Search for the cell housing the specified text and yield its [X, Y] center coordinate. 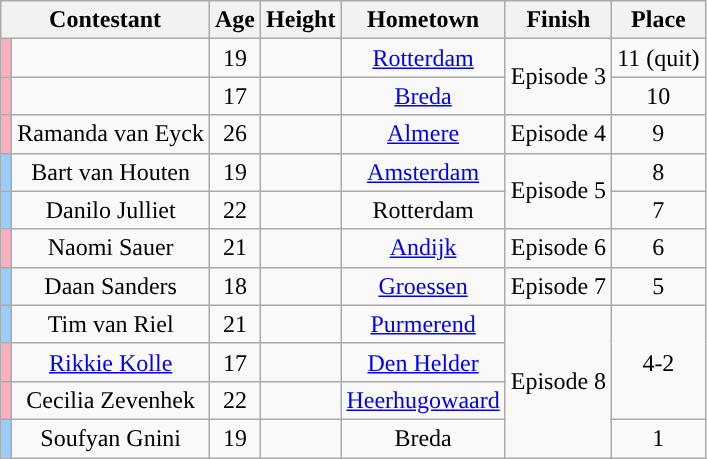
7 [658, 210]
Danilo Julliet [111, 210]
Andijk [423, 248]
Rikkie Kolle [111, 362]
Naomi Sauer [111, 248]
Hometown [423, 20]
18 [234, 286]
Den Helder [423, 362]
9 [658, 134]
6 [658, 248]
8 [658, 172]
1 [658, 438]
Place [658, 20]
11 (quit) [658, 58]
Tim van Riel [111, 324]
Ramanda van Eyck [111, 134]
Episode 5 [558, 191]
Soufyan Gnini [111, 438]
26 [234, 134]
Episode 7 [558, 286]
Episode 4 [558, 134]
Daan Sanders [111, 286]
Finish [558, 20]
Height [301, 20]
Bart van Houten [111, 172]
Episode 6 [558, 248]
5 [658, 286]
Episode 3 [558, 77]
Almere [423, 134]
Cecilia Zevenhek [111, 400]
Age [234, 20]
Purmerend [423, 324]
10 [658, 96]
Amsterdam [423, 172]
4-2 [658, 362]
Groessen [423, 286]
Episode 8 [558, 381]
Contestant [106, 20]
Heerhugowaard [423, 400]
